Extract the [x, y] coordinate from the center of the cell holding the provided text.  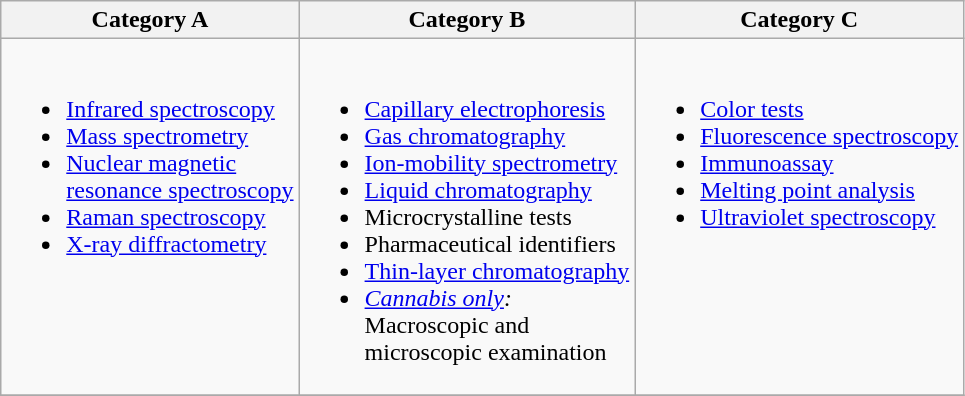
Color testsFluorescence spectroscopyImmunoassayMelting point analysisUltraviolet spectroscopy [800, 217]
Category A [150, 20]
Category B [467, 20]
Infrared spectroscopyMass spectrometryNuclear magneticresonance spectroscopyRaman spectroscopyX-ray diffractometry [150, 217]
Category C [800, 20]
